Detect which cell encompasses the target text, then output its (X, Y) center coordinate. 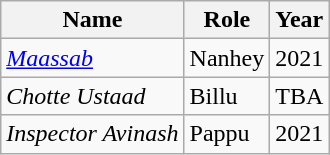
Role (227, 20)
TBA (300, 96)
Pappu (227, 134)
Year (300, 20)
Nanhey (227, 58)
Name (92, 20)
Inspector Avinash (92, 134)
Chotte Ustaad (92, 96)
Billu (227, 96)
Maassab (92, 58)
